Pinpoint the cell where the given text exists, returning its (x, y) midpoint coordinate. 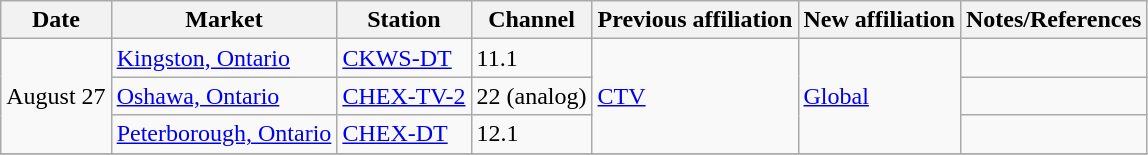
CHEX-DT (404, 134)
CTV (695, 96)
New affiliation (879, 20)
Peterborough, Ontario (224, 134)
Previous affiliation (695, 20)
Station (404, 20)
22 (analog) (532, 96)
Notes/References (1054, 20)
Date (56, 20)
Channel (532, 20)
11.1 (532, 58)
Kingston, Ontario (224, 58)
12.1 (532, 134)
Market (224, 20)
Oshawa, Ontario (224, 96)
CHEX-TV-2 (404, 96)
August 27 (56, 96)
Global (879, 96)
CKWS-DT (404, 58)
